From the cell containing the given text, extract its center point as [x, y] coordinate. 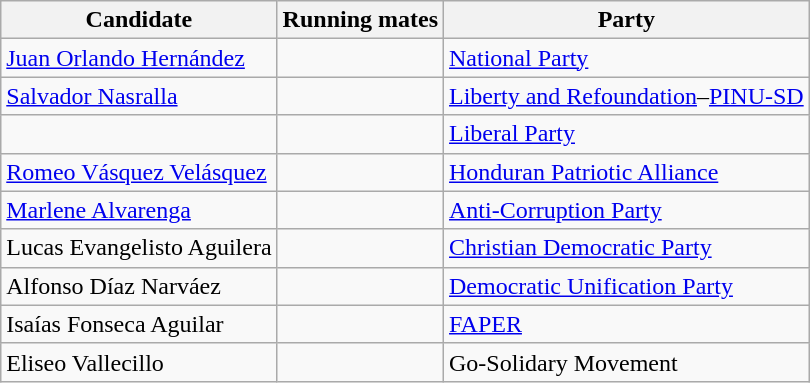
Candidate [139, 20]
Party [627, 20]
Romeo Vásquez Velásquez [139, 172]
Anti-Corruption Party [627, 210]
National Party [627, 58]
Liberal Party [627, 134]
Eliseo Vallecillo [139, 362]
Democratic Unification Party [627, 286]
Isaías Fonseca Aguilar [139, 324]
Running mates [360, 20]
Liberty and Refoundation–PINU-SD [627, 96]
Alfonso Díaz Narváez [139, 286]
Honduran Patriotic Alliance [627, 172]
Marlene Alvarenga [139, 210]
Lucas Evangelisto Aguilera [139, 248]
Go-Solidary Movement [627, 362]
Salvador Nasralla [139, 96]
Juan Orlando Hernández [139, 58]
FAPER [627, 324]
Christian Democratic Party [627, 248]
